Return the [x, y] coordinate for the center point of the cell that contains the specified text.  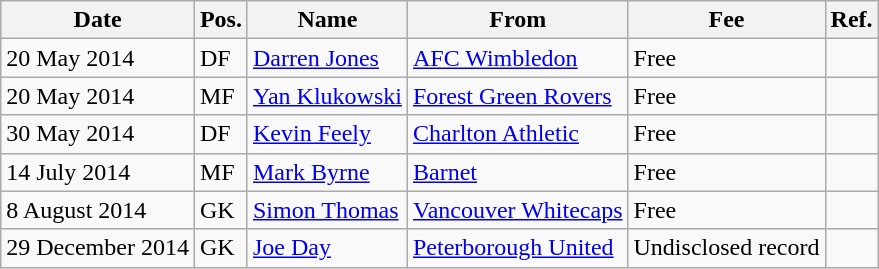
Ref. [852, 20]
Undisclosed record [726, 248]
AFC Wimbledon [518, 58]
Forest Green Rovers [518, 96]
Peterborough United [518, 248]
14 July 2014 [98, 172]
Date [98, 20]
Pos. [220, 20]
Darren Jones [327, 58]
Kevin Feely [327, 134]
Name [327, 20]
Joe Day [327, 248]
Yan Klukowski [327, 96]
From [518, 20]
29 December 2014 [98, 248]
8 August 2014 [98, 210]
Vancouver Whitecaps [518, 210]
30 May 2014 [98, 134]
Fee [726, 20]
Barnet [518, 172]
Charlton Athletic [518, 134]
Mark Byrne [327, 172]
Simon Thomas [327, 210]
